Determine the [X, Y] coordinate at the center of the cell enclosing the given text.  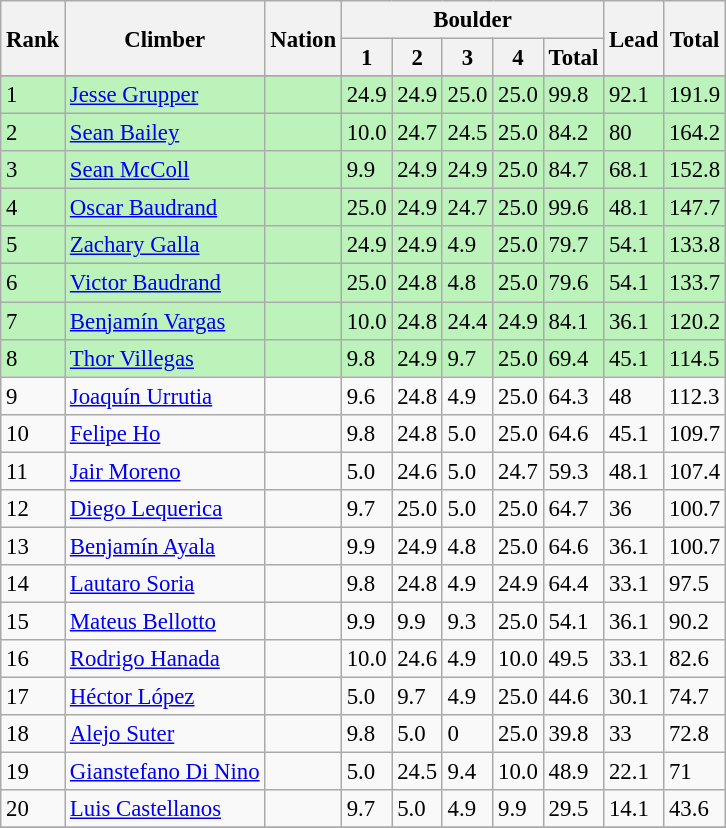
14 [33, 584]
Diego Lequerica [165, 509]
24.4 [467, 321]
49.5 [573, 659]
99.6 [573, 208]
29.5 [573, 809]
48.9 [573, 772]
133.8 [695, 245]
9.3 [467, 621]
20 [33, 809]
Benjamín Ayala [165, 546]
71 [695, 772]
Sean McColl [165, 170]
Héctor López [165, 697]
Rodrigo Hanada [165, 659]
12 [33, 509]
90.2 [695, 621]
92.1 [634, 95]
164.2 [695, 133]
5 [33, 245]
8 [33, 358]
68.1 [634, 170]
Mateus Bellotto [165, 621]
Benjamín Vargas [165, 321]
9 [33, 396]
107.4 [695, 471]
84.7 [573, 170]
109.7 [695, 433]
114.5 [695, 358]
Jesse Grupper [165, 95]
69.4 [573, 358]
Felipe Ho [165, 433]
0 [467, 734]
Jair Moreno [165, 471]
39.8 [573, 734]
Rank [33, 38]
Nation [303, 38]
6 [33, 283]
97.5 [695, 584]
33 [634, 734]
72.8 [695, 734]
Lautaro Soria [165, 584]
7 [33, 321]
84.2 [573, 133]
17 [33, 697]
59.3 [573, 471]
10 [33, 433]
18 [33, 734]
Luis Castellanos [165, 809]
64.7 [573, 509]
112.3 [695, 396]
43.6 [695, 809]
147.7 [695, 208]
22.1 [634, 772]
64.3 [573, 396]
Lead [634, 38]
Victor Baudrand [165, 283]
Zachary Galla [165, 245]
84.1 [573, 321]
9.6 [366, 396]
19 [33, 772]
Sean Bailey [165, 133]
30.1 [634, 697]
11 [33, 471]
99.8 [573, 95]
44.6 [573, 697]
120.2 [695, 321]
79.7 [573, 245]
Thor Villegas [165, 358]
48 [634, 396]
14.1 [634, 809]
Climber [165, 38]
36 [634, 509]
9.4 [467, 772]
191.9 [695, 95]
133.7 [695, 283]
Joaquín Urrutia [165, 396]
Alejo Suter [165, 734]
Gianstefano Di Nino [165, 772]
82.6 [695, 659]
79.6 [573, 283]
Boulder [472, 20]
152.8 [695, 170]
Oscar Baudrand [165, 208]
15 [33, 621]
80 [634, 133]
74.7 [695, 697]
13 [33, 546]
16 [33, 659]
64.4 [573, 584]
